Determine the (X, Y) coordinate at the center of the cell enclosing the given text.  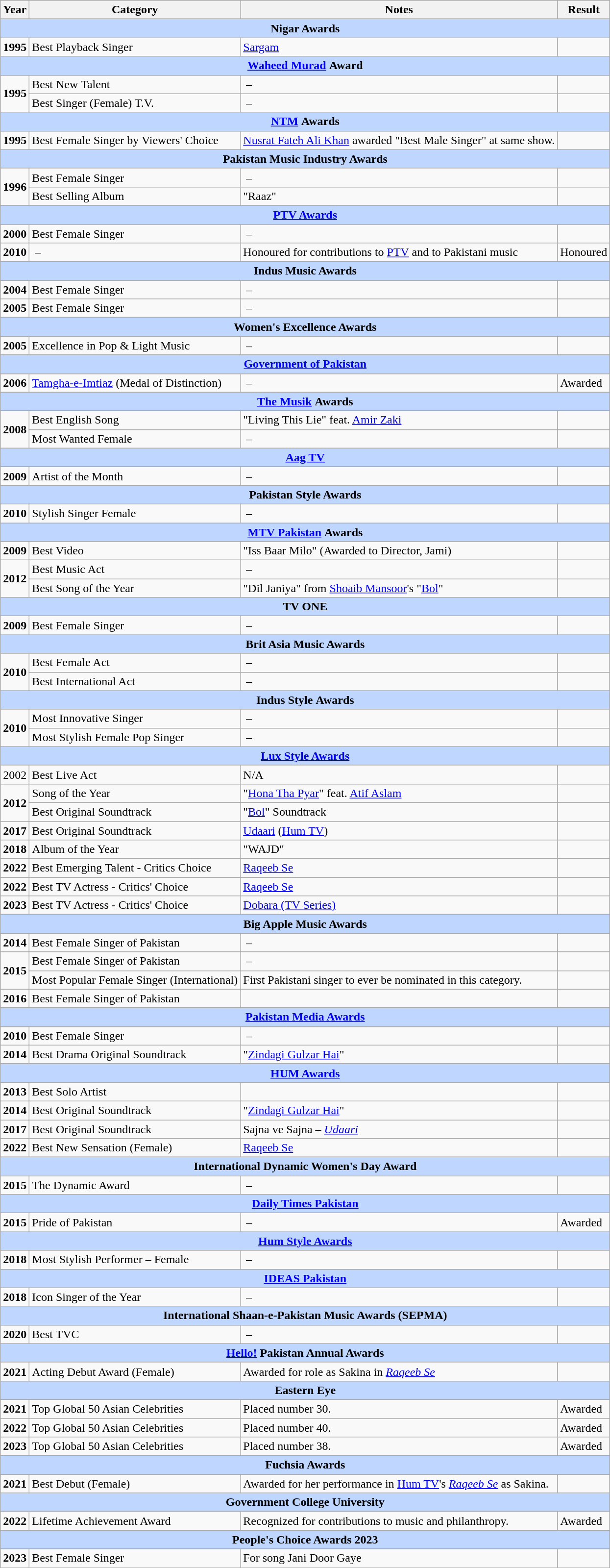
2000 (15, 234)
Indus Music Awards (305, 271)
Honoured for contributions to PTV and to Pakistani music (399, 252)
Best Solo Artist (135, 1092)
Nusrat Fateh Ali Khan awarded "Best Male Singer" at same show. (399, 140)
Lux Style Awards (305, 756)
"Raaz" (399, 196)
2006 (15, 383)
2002 (15, 774)
Best Music Act (135, 570)
Best English Song (135, 420)
Placed number 40. (399, 1428)
2013 (15, 1092)
Most Wanted Female (135, 439)
Best Video (135, 551)
"Iss Baar Milo" (Awarded to Director, Jami) (399, 551)
Nigar Awards (305, 28)
Pakistan Media Awards (305, 1017)
Aag TV (305, 457)
Acting Debut Award (Female) (135, 1371)
"Bol" Soundtrack (399, 812)
The Dynamic Award (135, 1185)
Government College University (305, 1502)
Lifetime Achievement Award (135, 1521)
"Hona Tha Pyar" feat. Atif Aslam (399, 793)
Album of the Year (135, 849)
Best Live Act (135, 774)
Notes (399, 10)
People's Choice Awards 2023 (305, 1540)
2016 (15, 998)
Song of the Year (135, 793)
Best Emerging Talent - Critics Choice (135, 868)
Dobara (TV Series) (399, 905)
Brit Asia Music Awards (305, 644)
Hum Style Awards (305, 1241)
Waheed Murad Award (305, 66)
Most Stylish Performer – Female (135, 1260)
Most Innovative Singer (135, 719)
Best New Sensation (Female) (135, 1148)
Eastern Eye (305, 1390)
Excellence in Pop & Light Music (135, 346)
Best Song of the Year (135, 588)
Best Playback Singer (135, 47)
Pakistan Music Industry Awards (305, 159)
Result (584, 10)
Hello! Pakistan Annual Awards (305, 1353)
International Dynamic Women's Day Award (305, 1167)
Tamgha-e-Imtiaz (Medal of Distinction) (135, 383)
Fuchsia Awards (305, 1465)
Sajna ve Sajna – Udaari (399, 1129)
International Shaan-e-Pakistan Music Awards (SEPMA) (305, 1316)
Best Singer (Female) T.V. (135, 103)
Icon Singer of the Year (135, 1297)
Most Stylish Female Pop Singer (135, 737)
HUM Awards (305, 1073)
Best TVC (135, 1334)
Best New Talent (135, 84)
Stylish Singer Female (135, 513)
Best Female Singer by Viewers' Choice (135, 140)
Placed number 30. (399, 1409)
For song Jani Door Gaye (399, 1558)
2008 (15, 429)
Year (15, 10)
Placed number 38. (399, 1446)
First Pakistani singer to ever be nominated in this category. (399, 980)
The Musik Awards (305, 401)
Awarded for her performance in Hum TV's Raqeeb Se as Sakina. (399, 1484)
IDEAS Pakistan (305, 1278)
2004 (15, 290)
"Dil Janiya" from Shoaib Mansoor's "Bol" (399, 588)
Pakistan Style Awards (305, 495)
Indus Style Awards (305, 700)
1996 (15, 187)
Honoured (584, 252)
Best Drama Original Soundtrack (135, 1054)
Daily Times Pakistan (305, 1204)
2020 (15, 1334)
Best International Act (135, 681)
Best Female Act (135, 663)
Best Debut (Female) (135, 1484)
Big Apple Music Awards (305, 924)
"Living This Lie" feat. Amir Zaki (399, 420)
Pride of Pakistan (135, 1222)
Women's Excellence Awards (305, 327)
N/A (399, 774)
Most Popular Female Singer (International) (135, 980)
"WAJD" (399, 849)
Recognized for contributions to music and philanthropy. (399, 1521)
TV ONE (305, 607)
NTM Awards (305, 122)
Sargam (399, 47)
MTV Pakistan Awards (305, 532)
Awarded for role as Sakina in Raqeeb Se (399, 1371)
Government of Pakistan (305, 364)
Artist of the Month (135, 476)
Category (135, 10)
Udaari (Hum TV) (399, 831)
PTV Awards (305, 215)
Best Selling Album (135, 196)
